Find where the given text appears and provide that cell's center as (x, y) coordinate. 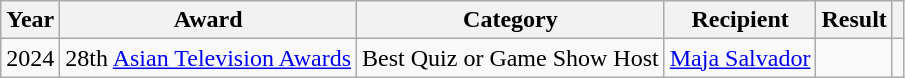
28th Asian Television Awards (208, 58)
Category (511, 20)
Result (854, 20)
Recipient (740, 20)
Award (208, 20)
2024 (30, 58)
Best Quiz or Game Show Host (511, 58)
Year (30, 20)
Maja Salvador (740, 58)
